Scan for the cell matching the given text and deliver its [x, y] coordinate at center. 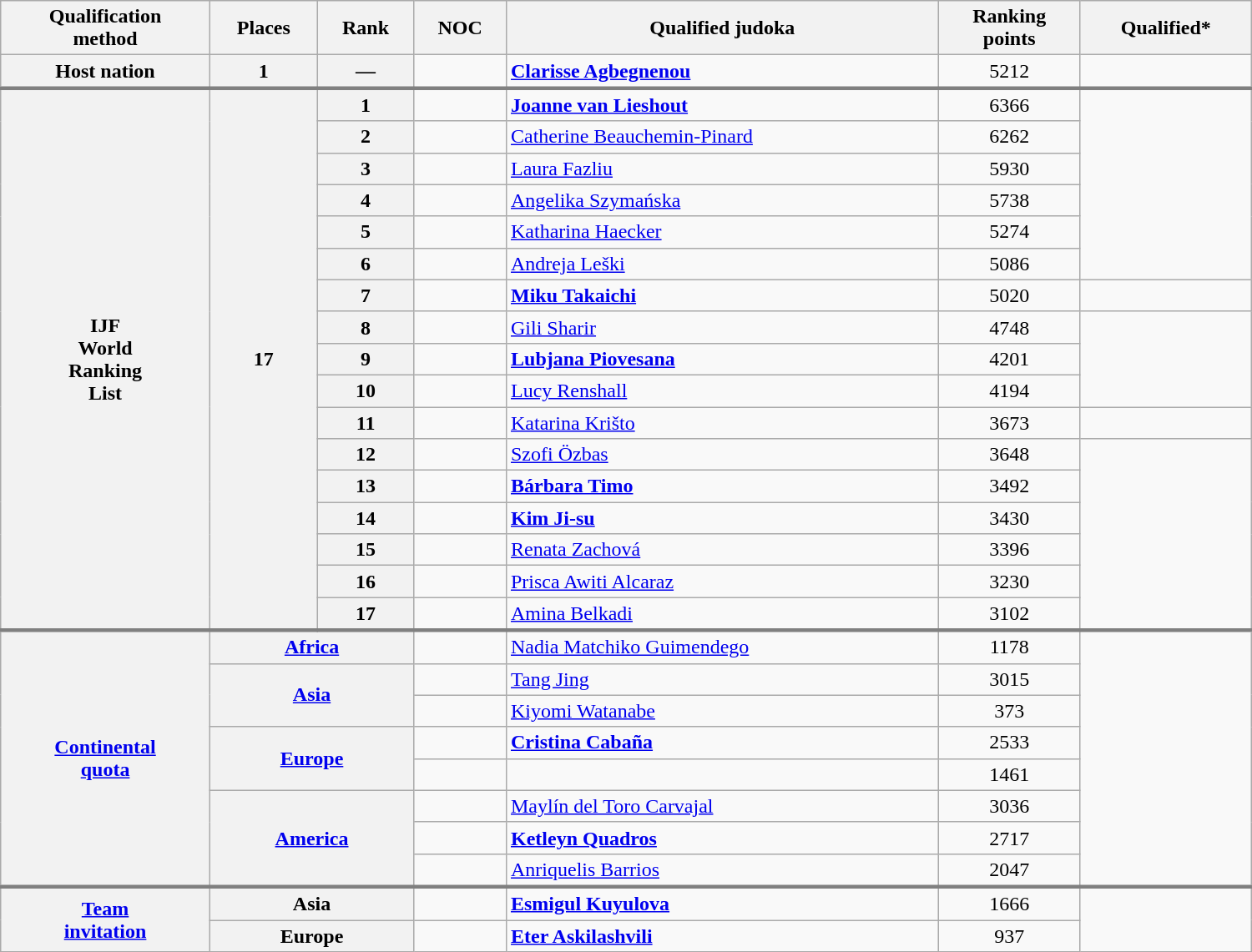
5020 [1009, 295]
7 [366, 295]
Nadia Matchiko Guimendego [722, 647]
Qualificationmethod [105, 28]
373 [1009, 711]
Teaminvitation [105, 919]
5738 [1009, 200]
3492 [1009, 486]
8 [366, 327]
6262 [1009, 137]
Lubjana Piovesana [722, 359]
Szofi Özbas [722, 455]
2717 [1009, 838]
Rank [366, 28]
10 [366, 390]
Joanne van Lieshout [722, 104]
Katharina Haecker [722, 232]
6 [366, 264]
America [311, 839]
13 [366, 486]
Andreja Leški [722, 264]
— [366, 72]
5 [366, 232]
12 [366, 455]
Catherine Beauchemin-Pinard [722, 137]
Laura Fazliu [722, 169]
Clarisse Agbegnenou [722, 72]
3 [366, 169]
Qualified* [1165, 28]
Cristina Cabaña [722, 743]
Gili Sharir [722, 327]
Renata Zachová [722, 550]
5274 [1009, 232]
Tang Jing [722, 679]
NOC [461, 28]
4194 [1009, 390]
Prisca Awiti Alcaraz [722, 582]
15 [366, 550]
Maylín del Toro Carvajal [722, 806]
5086 [1009, 264]
Angelika Szymańska [722, 200]
1666 [1009, 904]
5212 [1009, 72]
Ketleyn Quadros [722, 838]
2047 [1009, 870]
3015 [1009, 679]
3230 [1009, 582]
Miku Takaichi [722, 295]
3396 [1009, 550]
3036 [1009, 806]
Bárbara Timo [722, 486]
3673 [1009, 423]
Anriquelis Barrios [722, 870]
IJFWorldRankingList [105, 359]
4201 [1009, 359]
Continentalquota [105, 758]
3430 [1009, 518]
Esmigul Kuyulova [722, 904]
6366 [1009, 104]
3648 [1009, 455]
14 [366, 518]
Eter Askilashvili [722, 935]
4748 [1009, 327]
Kiyomi Watanabe [722, 711]
Lucy Renshall [722, 390]
2 [366, 137]
3102 [1009, 614]
Places [264, 28]
11 [366, 423]
1461 [1009, 774]
Katarina Krišto [722, 423]
937 [1009, 935]
9 [366, 359]
Amina Belkadi [722, 614]
16 [366, 582]
4 [366, 200]
Host nation [105, 72]
Kim Ji-su [722, 518]
5930 [1009, 169]
Africa [311, 647]
1178 [1009, 647]
Qualified judoka [722, 28]
Rankingpoints [1009, 28]
2533 [1009, 743]
